Identify which cell holds the provided text, then report its (x, y) central coordinate. 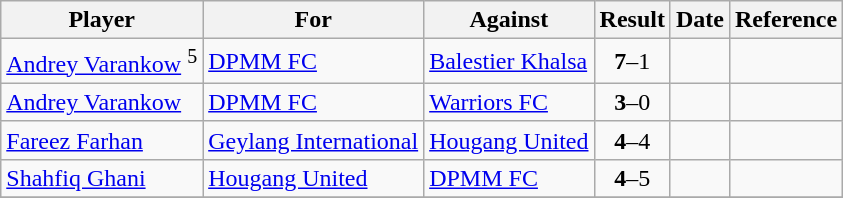
Reference (786, 20)
3–0 (632, 102)
Fareez Farhan (102, 140)
Balestier Khalsa (509, 62)
Andrey Varankow (102, 102)
Result (632, 20)
Against (509, 20)
Shahfiq Ghani (102, 178)
Player (102, 20)
For (314, 20)
Warriors FC (509, 102)
4–5 (632, 178)
4–4 (632, 140)
Date (700, 20)
Geylang International (314, 140)
7–1 (632, 62)
Andrey Varankow 5 (102, 62)
